For the text-containing cell, return its midpoint in (X, Y) coordinate format. 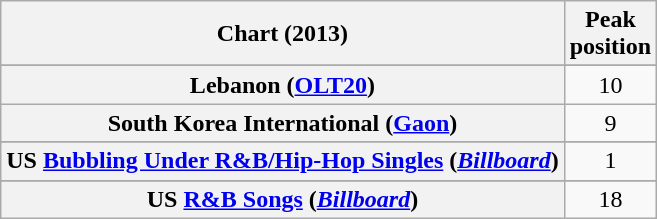
Peakposition (610, 34)
Lebanon (OLT20) (282, 85)
1 (610, 161)
18 (610, 199)
US R&B Songs (Billboard) (282, 199)
US Bubbling Under R&B/Hip-Hop Singles (Billboard) (282, 161)
9 (610, 123)
South Korea International (Gaon) (282, 123)
10 (610, 85)
Chart (2013) (282, 34)
